Identify which cell holds the provided text, then report its (X, Y) central coordinate. 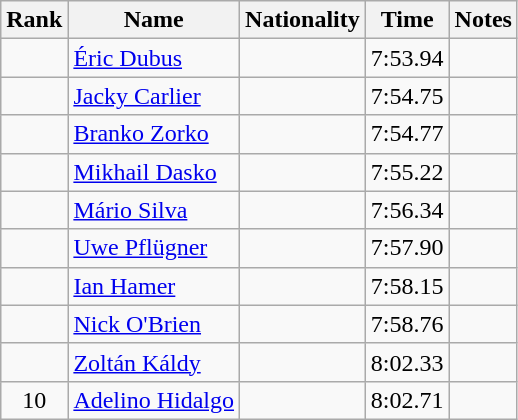
7:58.76 (407, 324)
Éric Dubus (154, 58)
7:53.94 (407, 58)
Mikhail Dasko (154, 172)
Adelino Hidalgo (154, 400)
Mário Silva (154, 210)
7:55.22 (407, 172)
7:56.34 (407, 210)
Time (407, 20)
Ian Hamer (154, 286)
7:54.77 (407, 134)
Nick O'Brien (154, 324)
10 (34, 400)
7:58.15 (407, 286)
8:02.71 (407, 400)
Name (154, 20)
Uwe Pflügner (154, 248)
Rank (34, 20)
Nationality (303, 20)
8:02.33 (407, 362)
Notes (483, 20)
Branko Zorko (154, 134)
7:57.90 (407, 248)
Zoltán Káldy (154, 362)
7:54.75 (407, 96)
Jacky Carlier (154, 96)
